Capture the cell that displays the provided text and extract its (x, y) central coordinate. 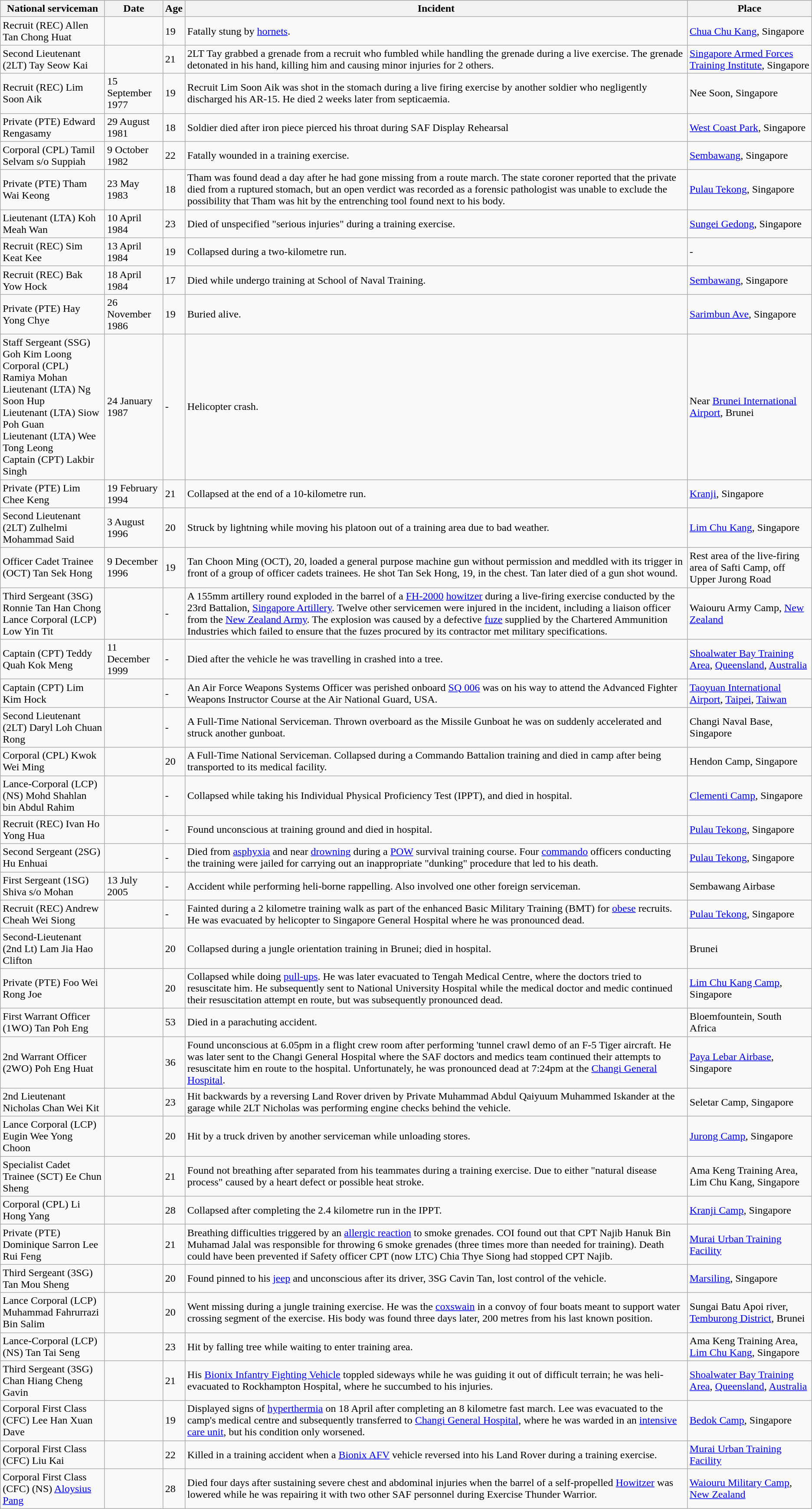
Captain (CPT) Lim Kim Hock (53, 693)
Collapsed while taking his Individual Physical Proficiency Test (IPPT), and died in hospital. (436, 795)
A Full-Time National Serviceman. Thrown overboard as the Missile Gunboat he was on suddenly accelerated and struck another gunboat. (436, 727)
Recruit (REC) Lim Soon Aik (53, 93)
Fatally wounded in a training exercise. (436, 155)
Second Lieutenant (2LT) Daryl Loh Chuan Rong (53, 727)
West Coast Park, Singapore (750, 128)
Lieutenant (LTA) Koh Meah Wan (53, 224)
Kranji Camp, Singapore (750, 1210)
13 July 2005 (134, 886)
Second Sergeant (2SG) Hu Enhuai (53, 858)
Place (750, 9)
National serviceman (53, 9)
26 November 1986 (134, 314)
Age (174, 9)
Lance Corporal (LCP) Muhammad Fahrurrazi Bin Salim (53, 1313)
Corporal (CPL) Kwok Wei Ming (53, 762)
Paya Lebar Airbase, Singapore (750, 1063)
Corporal First Class (CFC) Lee Han Xuan Dave (53, 1421)
Lim Chu Kang, Singapore (750, 528)
Fatally stung by hornets. (436, 31)
Private (PTE) Lim Chee Keng (53, 494)
Lance Corporal (LCP) Eugin Wee Yong Choon (53, 1136)
3 August 1996 (134, 528)
Soldier died after iron piece pierced his throat during SAF Display Rehearsal (436, 128)
9 October 1982 (134, 155)
13 April 1984 (134, 252)
Collapsed at the end of a 10-kilometre run. (436, 494)
Specialist Cadet Trainee (SCT) Ee Chun Sheng (53, 1176)
Corporal First Class (CFC) (NS) Aloysius Pang (53, 1489)
Recruit (REC) Ivan Ho Yong Hua (53, 829)
15 September 1977 (134, 93)
Collapsed during a two-kilometre run. (436, 252)
Corporal (CPL) Tamil Selvam s/o Suppiah (53, 155)
Recruit (REC) Bak Yow Hock (53, 280)
Second Lieutenant (2LT) Tay Seow Kai (53, 59)
Hendon Camp, Singapore (750, 762)
10 April 1984 (134, 224)
19 February 1994 (134, 494)
Died after the vehicle he was travelling in crashed into a tree. (436, 659)
Officer Cadet Trainee (OCT) Tan Sek Hong (53, 568)
Died while undergo training at School of Naval Training. (436, 280)
Struck by lightning while moving his platoon out of a training area due to bad weather. (436, 528)
First Warrant Officer (1WO) Tan Poh Eng (53, 1022)
Marsiling, Singapore (750, 1279)
Bedok Camp, Singapore (750, 1421)
Rest area of the live-firing area of Safti Camp, off Upper Jurong Road (750, 568)
Waiouru Military Camp, New Zealand (750, 1489)
Recruit (REC) Andrew Cheah Wei Siong (53, 914)
Corporal (CPL) Li Hong Yang (53, 1210)
Jurong Camp, Singapore (750, 1136)
Second Lieutenant (2LT) Zulhelmi Mohammad Said (53, 528)
24 January 1987 (134, 407)
Lim Chu Kang Camp, Singapore (750, 988)
Recruit (REC) Sim Keat Kee (53, 252)
Third Sergeant (3SG) Tan Mou Sheng (53, 1279)
Found unconscious at training ground and died in hospital. (436, 829)
Nee Soon, Singapore (750, 93)
29 August 1981 (134, 128)
Collapsed during a jungle orientation training in Brunei; died in hospital. (436, 948)
53 (174, 1022)
18 April 1984 (134, 280)
Sembawang Airbase (750, 886)
Recruit (REC) Allen Tan Chong Huat (53, 31)
Corporal First Class (CFC) Liu Kai (53, 1455)
Private (PTE) Hay Yong Chye (53, 314)
Clementi Camp, Singapore (750, 795)
Private (PTE) Tham Wai Keong (53, 190)
17 (174, 280)
Kranji, Singapore (750, 494)
Helicopter crash. (436, 407)
11 December 1999 (134, 659)
First Sergeant (1SG) Shiva s/o Mohan (53, 886)
Private (PTE) Dominique Sarron Lee Rui Feng (53, 1244)
Hit by a truck driven by another serviceman while unloading stores. (436, 1136)
Taoyuan International Airport, Taipei, Taiwan (750, 693)
Accident while performing heli-borne rappelling. Also involved one other foreign serviceman. (436, 886)
Second-Lieutenant (2nd Lt) Lam Jia Hao Clifton (53, 948)
Lance-Corporal (LCP) (NS) Tan Tai Seng (53, 1346)
Singapore Armed Forces Training Institute, Singapore (750, 59)
Seletar Camp, Singapore (750, 1103)
23 May 1983 (134, 190)
Buried alive. (436, 314)
Near Brunei International Airport, Brunei (750, 407)
Bloemfountein, South Africa (750, 1022)
Killed in a training accident when a Bionix AFV vehicle reversed into his Land Rover during a training exercise. (436, 1455)
Chua Chu Kang, Singapore (750, 31)
A Full-Time National Serviceman. Collapsed during a Commando Battalion training and died in camp after being transported to its medical facility. (436, 762)
Third Sergeant (3SG) Chan Hiang Cheng Gavin (53, 1381)
Sungai Batu Apoi river, Temburong District, Brunei (750, 1313)
Died in a parachuting accident. (436, 1022)
Sungei Gedong, Singapore (750, 224)
Lance-Corporal (LCP) (NS) Mohd Shahlan bin Abdul Rahim (53, 795)
Date (134, 9)
Brunei (750, 948)
Third Sergeant (3SG) Ronnie Tan Han ChongLance Corporal (LCP) Low Yin Tit (53, 613)
Sarimbun Ave, Singapore (750, 314)
Private (PTE) Edward Rengasamy (53, 128)
2nd Lieutenant Nicholas Chan Wei Kit (53, 1103)
Waiouru Army Camp, New Zealand (750, 613)
2nd Warrant Officer (2WO) Poh Eng Huat (53, 1063)
36 (174, 1063)
Incident (436, 9)
Found pinned to his jeep and unconscious after its driver, 3SG Cavin Tan, lost control of the vehicle. (436, 1279)
Captain (CPT) Teddy Quah Kok Meng (53, 659)
Died of unspecified "serious injuries" during a training exercise. (436, 224)
Hit by falling tree while waiting to enter training area. (436, 1346)
Private (PTE) Foo Wei Rong Joe (53, 988)
Collapsed after completing the 2.4 kilometre run in the IPPT. (436, 1210)
9 December 1996 (134, 568)
Changi Naval Base, Singapore (750, 727)
